Find where the given text appears and provide that cell's center as (x, y) coordinate. 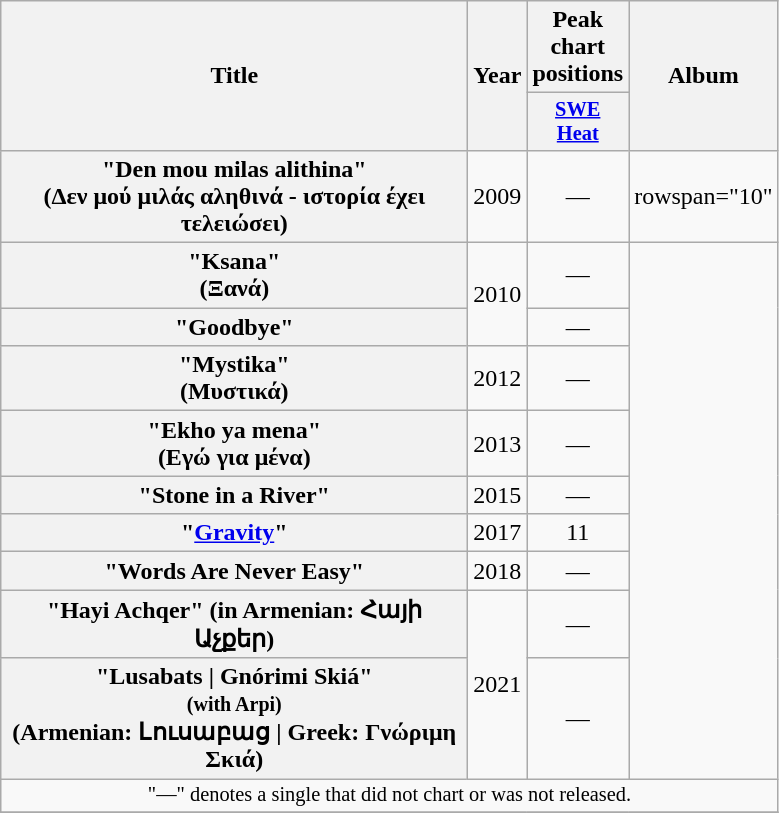
rowspan="10" (704, 196)
"Words Are Never Easy" (234, 571)
"Den mou milas alithina"(Δεν μού μιλάς αληθινά - ιστορία έχει τελειώσει) (234, 196)
2009 (498, 196)
"Ekho ya mena"(Εγώ για μένα) (234, 444)
SWEHeat (578, 122)
2021 (498, 684)
"Mystika"(Μυστικά) (234, 378)
Peak chart positions (578, 47)
"Goodbye" (234, 327)
2018 (498, 571)
"Stone in a River" (234, 495)
"Hayi Achqer" (in Armenian: Հայի Աչքեր) (234, 624)
2013 (498, 444)
Album (704, 76)
2017 (498, 533)
2015 (498, 495)
"Lusabats | Gnórimi Skiá" (with Arpi)(Armenian: Լուսաբաց | Greek: Γνώριμη Σκιά) (234, 718)
"Gravity" (234, 533)
2012 (498, 378)
Year (498, 76)
"—" denotes a single that did not chart or was not released. (390, 796)
2010 (498, 294)
11 (578, 533)
Title (234, 76)
"Ksana"(Ξανά) (234, 276)
